Output the (x, y) coordinate of the center of the cell containing the given text.  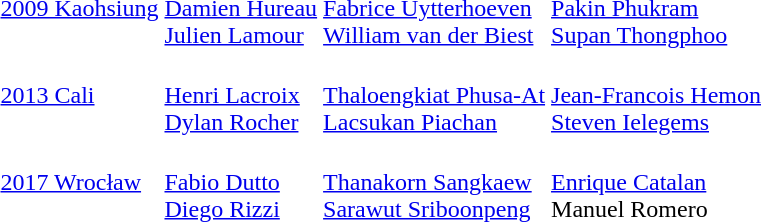
Henri LacroixDylan Rocher (241, 95)
Thaloengkiat Phusa-AtLacsukan Piachan (434, 95)
